Locate the cell with the specified text and output its [X, Y] center coordinate. 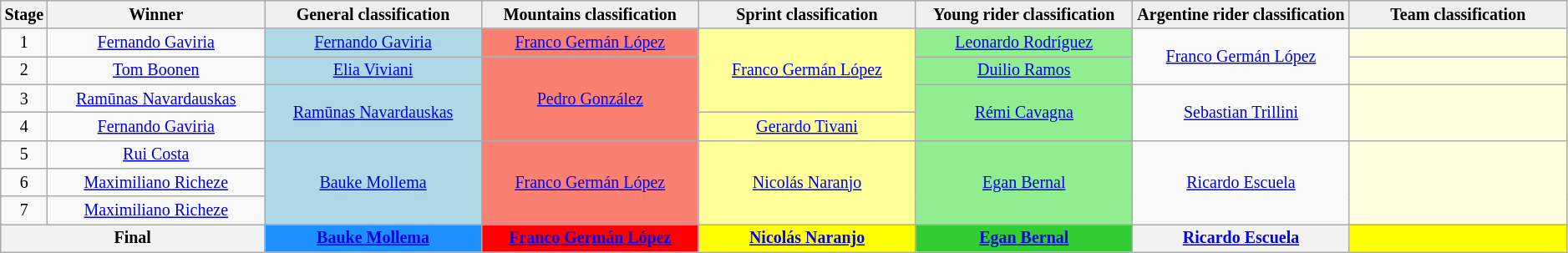
Final [133, 239]
Leonardo Rodríguez [1024, 43]
4 [24, 127]
Sprint classification [807, 15]
Rémi Cavagna [1024, 112]
Winner [156, 15]
Duilio Ramos [1024, 70]
Gerardo Tivani [807, 127]
6 [24, 182]
Sebastian Trillini [1241, 112]
Team classification [1458, 15]
1 [24, 43]
3 [24, 99]
7 [24, 210]
Argentine rider classification [1241, 15]
5 [24, 154]
Young rider classification [1024, 15]
Mountains classification [590, 15]
Tom Boonen [156, 70]
General classification [373, 15]
Stage [24, 15]
2 [24, 70]
Pedro González [590, 99]
Rui Costa [156, 154]
Elia Viviani [373, 70]
